Scan for the cell matching the given text and deliver its [x, y] coordinate at center. 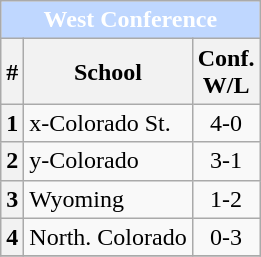
North. Colorado [108, 237]
West Conference [130, 20]
0-3 [226, 237]
3 [12, 199]
School [108, 72]
Conf. W/L [226, 72]
1-2 [226, 199]
3-1 [226, 161]
2 [12, 161]
4 [12, 237]
x-Colorado St. [108, 123]
4-0 [226, 123]
y-Colorado [108, 161]
1 [12, 123]
# [12, 72]
Wyoming [108, 199]
